From the cell containing the given text, extract its center point as [x, y] coordinate. 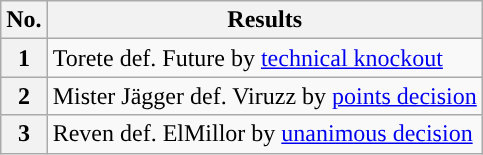
1 [24, 58]
2 [24, 96]
Torete def. Future by technical knockout [264, 58]
Results [264, 20]
No. [24, 20]
Reven def. ElMillor by unanimous decision [264, 134]
Mister Jägger def. Viruzz by points decision [264, 96]
3 [24, 134]
